Extract the [X, Y] coordinate from the center of the cell holding the provided text.  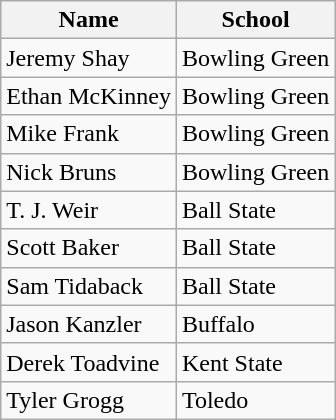
Sam Tidaback [89, 286]
School [255, 20]
Mike Frank [89, 134]
Buffalo [255, 324]
Kent State [255, 362]
Nick Bruns [89, 172]
T. J. Weir [89, 210]
Scott Baker [89, 248]
Derek Toadvine [89, 362]
Ethan McKinney [89, 96]
Name [89, 20]
Toledo [255, 400]
Tyler Grogg [89, 400]
Jeremy Shay [89, 58]
Jason Kanzler [89, 324]
